Find where the given text appears and provide that cell's center as (x, y) coordinate. 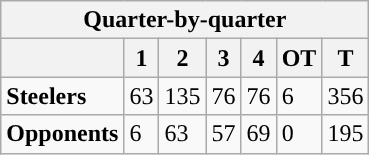
1 (142, 58)
Steelers (62, 96)
0 (299, 134)
Quarter-by-quarter (185, 20)
57 (224, 134)
T (346, 58)
195 (346, 134)
OT (299, 58)
4 (258, 58)
135 (182, 96)
356 (346, 96)
69 (258, 134)
3 (224, 58)
Opponents (62, 134)
2 (182, 58)
